Locate the cell with the specified text and output its (x, y) center coordinate. 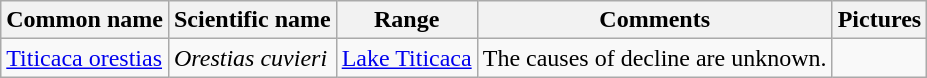
Common name (85, 20)
Range (406, 20)
Titicaca orestias (85, 58)
Orestias cuvieri (252, 58)
Lake Titicaca (406, 58)
The causes of decline are unknown. (654, 58)
Scientific name (252, 20)
Comments (654, 20)
Pictures (880, 20)
